Output the [X, Y] coordinate of the center of the cell containing the given text.  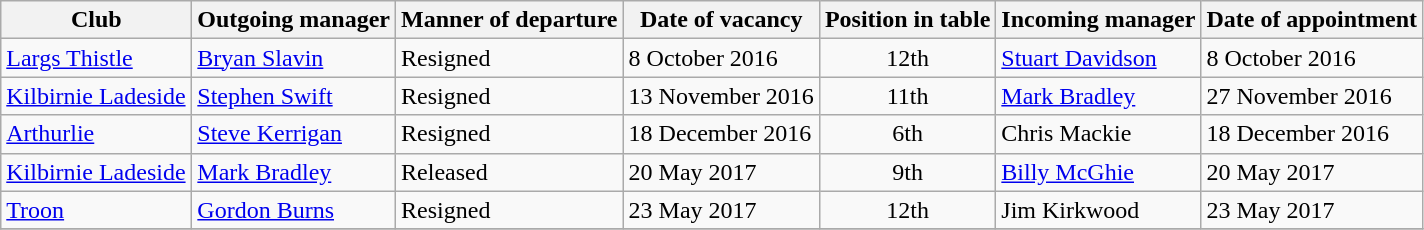
Date of vacancy [721, 20]
Stuart Davidson [1098, 58]
Club [96, 20]
11th [907, 96]
Date of appointment [1312, 20]
Largs Thistle [96, 58]
27 November 2016 [1312, 96]
Troon [96, 210]
Steve Kerrigan [294, 134]
Bryan Slavin [294, 58]
9th [907, 172]
Incoming manager [1098, 20]
Chris Mackie [1098, 134]
Position in table [907, 20]
Jim Kirkwood [1098, 210]
Gordon Burns [294, 210]
13 November 2016 [721, 96]
Released [510, 172]
Billy McGhie [1098, 172]
Outgoing manager [294, 20]
Arthurlie [96, 134]
6th [907, 134]
Manner of departure [510, 20]
Stephen Swift [294, 96]
